Determine the (X, Y) coordinate at the center of the cell enclosing the given text.  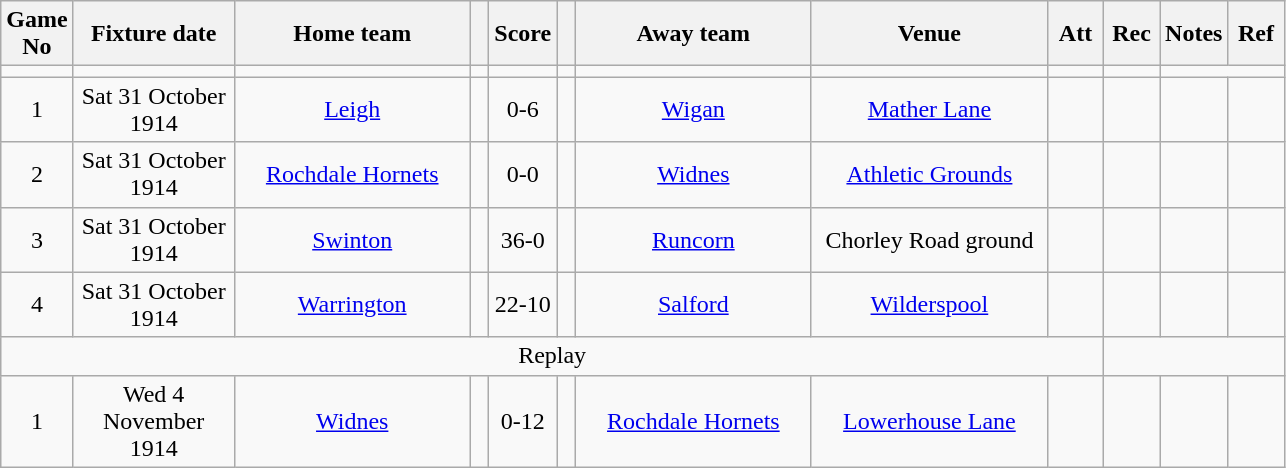
22-10 (523, 304)
Venue (929, 34)
Swinton (352, 240)
36-0 (523, 240)
3 (37, 240)
0-6 (523, 110)
Lowerhouse Lane (929, 421)
Wigan (693, 110)
4 (37, 304)
Home team (352, 34)
0-12 (523, 421)
2 (37, 174)
Warrington (352, 304)
Att (1075, 34)
Salford (693, 304)
Fixture date (154, 34)
Wilderspool (929, 304)
Notes (1194, 34)
0-0 (523, 174)
Chorley Road ground (929, 240)
Replay (552, 356)
Mather Lane (929, 110)
Rec (1132, 34)
Wed 4 November 1914 (154, 421)
Ref (1256, 34)
Game No (37, 34)
Athletic Grounds (929, 174)
Score (523, 34)
Away team (693, 34)
Leigh (352, 110)
Runcorn (693, 240)
